For the text-containing cell, return its midpoint in (X, Y) coordinate format. 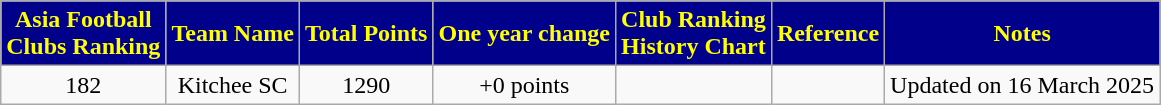
+0 points (524, 85)
Asia FootballClubs Ranking (84, 34)
Team Name (233, 34)
1290 (366, 85)
Club RankingHistory Chart (694, 34)
Total Points (366, 34)
Updated on 16 March 2025 (1022, 85)
Notes (1022, 34)
Reference (828, 34)
182 (84, 85)
Kitchee SC (233, 85)
One year change (524, 34)
